Locate the cell with the specified text and output its (X, Y) center coordinate. 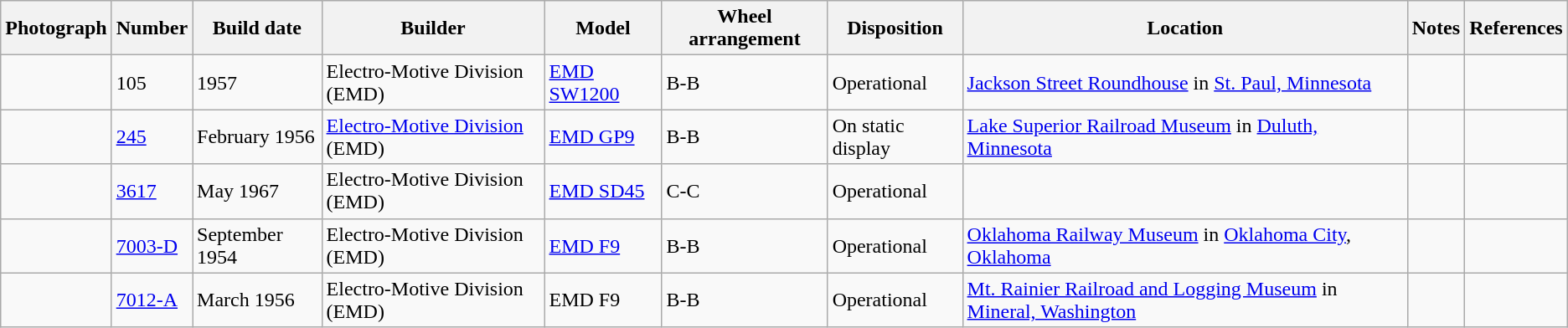
105 (152, 82)
September 1954 (257, 246)
3617 (152, 191)
Wheel arrangement (745, 28)
May 1967 (257, 191)
Photograph (56, 28)
Jackson Street Roundhouse in St. Paul, Minnesota (1184, 82)
March 1956 (257, 300)
245 (152, 137)
Model (603, 28)
Mt. Rainier Railroad and Logging Museum in Mineral, Washington (1184, 300)
References (1516, 28)
7012-A (152, 300)
EMD GP9 (603, 137)
Number (152, 28)
1957 (257, 82)
Oklahoma Railway Museum in Oklahoma City, Oklahoma (1184, 246)
Lake Superior Railroad Museum in Duluth, Minnesota (1184, 137)
Builder (433, 28)
Build date (257, 28)
Disposition (895, 28)
EMD SW1200 (603, 82)
Notes (1436, 28)
C-C (745, 191)
7003-D (152, 246)
Location (1184, 28)
EMD SD45 (603, 191)
February 1956 (257, 137)
On static display (895, 137)
